Search for the cell housing the specified text and yield its [X, Y] center coordinate. 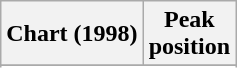
Chart (1998) [72, 34]
Peakposition [189, 34]
